Pinpoint the cell where the given text exists, returning its (X, Y) midpoint coordinate. 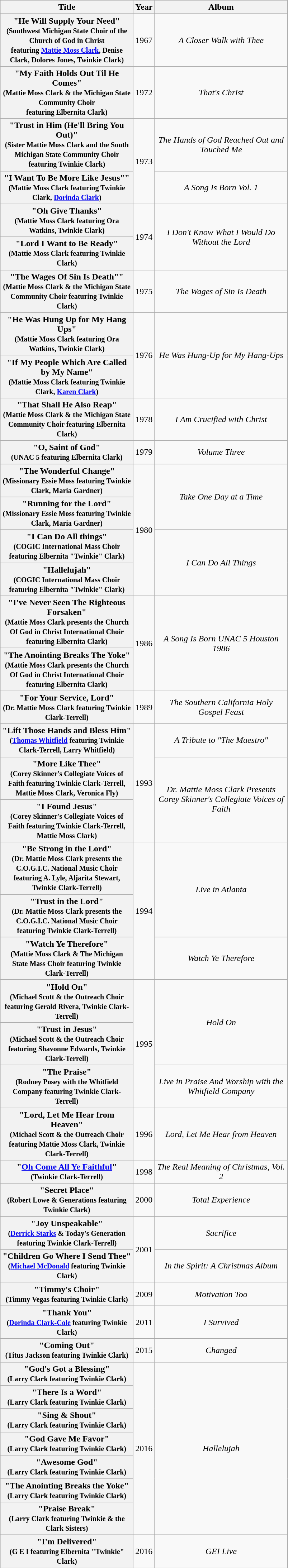
1995 (144, 1043)
Year (144, 7)
"The Anointing Breaks The Yoke"(Mattie Moss Clark presents the Church Of God in Christ International Choir featuring Elbernita Clark) (67, 669)
"Secret Place"(Robert Lowe & Generations featuring Twinkie Clark) (67, 1200)
"That Shall He Also Reap"(Mattie Moss Clark & the Michigan State Community Choir featuring Elbernita Clark) (67, 419)
"Lift Those Hands and Bless Him"(Thomas Whitfield featuring Twinkie Clark-Terrell, Larry Whitfield) (67, 740)
"Oh Come All Ye Faithful"(Twinkie Clark-Terrell) (67, 1172)
The Southern California Holy Gospel Feast (221, 707)
"Joy Unspeakable"(Derrick Starks & Today's Generation featuring Twinkie Clark-Terrell) (67, 1233)
1986 (144, 644)
1973 (144, 161)
1975 (144, 291)
2000 (144, 1200)
2009 (144, 1294)
"Watch Ye Therefore"(Mattie Moss Clark & The Michigan State Mass Choir featuring Twinkie Clark-Terrell) (67, 958)
"Thank You"(Dorinda Clark-Cole featuring Twinkie Clark) (67, 1322)
I Don't Know What I Would Do Without the Lord (221, 237)
The Hands of God Reached Out and Touched Me (221, 145)
"Lord I Want to Be Ready"(Mattie Moss Clark featuring Twinkie Clark) (67, 253)
"There Is a Word"(Larry Clark featuring Twinkie Clark) (67, 1397)
"Lord, Let Me Hear from Heaven"(Michael Scott & the Outreach Choir featuring Mattie Moss Clark, Twinkie Clark-Terrell) (67, 1134)
Hold On (221, 1022)
"Hold On"(Michael Scott & the Outreach Choir featuring Gerald Rivera, Twinkie Clark-Terrell) (67, 1001)
"Trust in the Lord"(Dr. Mattie Moss Clark presents the C.O.G.I.C. National Music Choir featuring Twinkie Clark-Terrell) (67, 916)
"Praise Break"(Larry Clark featuring Twinkie & the Clark Sisters) (67, 1518)
A Tribute to "The Maestro" (221, 740)
Changed (221, 1350)
A Closer Walk with Thee (221, 40)
I Am Crucified with Christ (221, 419)
"O, Saint of God"(UNAC 5 featuring Elbernita Clark) (67, 452)
"Awesome God"(Larry Clark featuring Twinkie Clark) (67, 1467)
Sacrifice (221, 1233)
The Wages of Sin Is Death (221, 291)
1979 (144, 452)
"He Was Hung Up for My Hang Ups"(Mattie Moss Clark featuring Ora Watkins, Twinkie Clark) (67, 334)
"Running for the Lord"(Missionary Essie Moss featuring Twinkie Clark, Maria Gardner) (67, 513)
I Survived (221, 1322)
GEI Live (221, 1551)
"More Like Thee"(Corey Skinner's Collegiate Voices of Faith featuring Twinkie Clark-Terrell, Mattie Moss Clark, Veronica Fly) (67, 778)
2011 (144, 1322)
1996 (144, 1134)
He Was Hung-Up for My Hang-Ups (221, 355)
Total Experience (221, 1200)
The Real Meaning of Christmas, Vol. 2 (221, 1172)
"The Praise"(Rodney Posey with the Whitfield Company featuring Twinkie Clark-Terrell) (67, 1086)
1989 (144, 707)
"Trust in Jesus"(Michael Scott & the Outreach Choir featuring Shavonne Edwards, Twinkie Clark-Terrell) (67, 1043)
1967 (144, 40)
"I Found Jesus"(Corey Skinner's Collegiate Voices of Faith featuring Twinkie Clark-Terrell, Mattie Moss Clark) (67, 821)
Title (67, 7)
"Children Go Where I Send Thee"(Michael McDonald featuring Twinkie Clark) (67, 1266)
"Timmy's Choir"(Timmy Vegas featuring Twinkie Clark) (67, 1294)
In the Spirit: A Christmas Album (221, 1266)
"I Want To Be More Like Jesus""(Mattie Moss Clark featuring Twinkie Clark, Dorinda Clark) (67, 187)
"God's Got a Blessing"(Larry Clark featuring Twinkie Clark) (67, 1374)
Live in Praise And Worship with the Whitfield Company (221, 1086)
1972 (144, 92)
A Song Is Born UNAC 5 Houston 1986 (221, 644)
1974 (144, 237)
2015 (144, 1350)
That's Christ (221, 92)
Dr. Mattie Moss Clark Presents Corey Skinner's Collegiate Voices of Faith (221, 799)
"My Faith Holds Out Til He Comes"(Mattie Moss Clark & the Michigan State Community Choirfeaturing Elbernita Clark) (67, 92)
"I Can Do All things"(COGIC International Mass Choir featuring Elbernita "Twinkie" Clark) (67, 546)
Lord, Let Me Hear from Heaven (221, 1134)
1980 (144, 530)
"I'm Delivered"(G E I featuring Elbernita "Twinkie" Clark) (67, 1551)
"For Your Service, Lord"(Dr. Mattie Moss Clark featuring Twinkie Clark-Terrell) (67, 707)
Hallelujah (221, 1448)
"Sing & Shout"(Larry Clark featuring Twinkie Clark) (67, 1420)
I Can Do All Things (221, 563)
"Coming Out"(Titus Jackson featuring Twinkie Clark) (67, 1350)
1994 (144, 911)
1978 (144, 419)
2001 (144, 1249)
Watch Ye Therefore (221, 958)
1976 (144, 355)
Album (221, 7)
"The Wonderful Change"(Missionary Essie Moss featuring Twinkie Clark, Maria Gardner) (67, 480)
Live in Atlanta (221, 889)
"The Anointing Breaks the Yoke"(Larry Clark featuring Twinkie Clark) (67, 1490)
Motivation Too (221, 1294)
1998 (144, 1172)
Volume Three (221, 452)
"Hallelujah"(COGIC International Mass Choir featuring Elbernita "Twinkie" Clark) (67, 579)
"God Gave Me Favor"(Larry Clark featuring Twinkie Clark) (67, 1443)
"Oh Give Thanks"(Mattie Moss Clark featuring Ora Watkins, Twinkie Clark) (67, 220)
A Song Is Born Vol. 1 (221, 187)
"If My People Which Are Called by My Name"(Mattie Moss Clark featuring Twinkie Clark, Karen Clark) (67, 376)
1993 (144, 783)
"I've Never Seen The Righteous Forsaken"(Mattie Moss Clark presents the Church Of God in Christ International Choir featuring Elbernita Clark) (67, 622)
"Trust in Him (He'll Bring You Out)"(Sister Mattie Moss Clark and the South Michigan State Community Choir featuring Twinkie Clark) (67, 145)
Take One Day at a Time (221, 497)
"The Wages Of Sin Is Death""(Mattie Moss Clark & the Michigan State Community Choir featuring Twinkie Clark) (67, 291)
